Locate the cell with the specified text and output its [x, y] center coordinate. 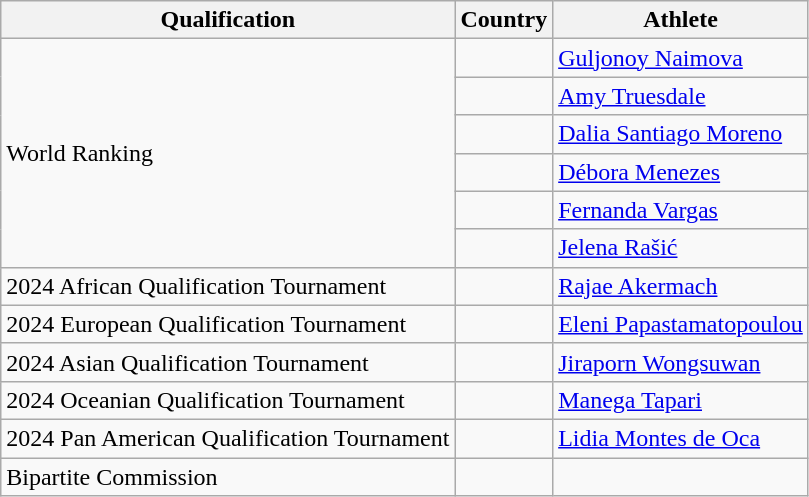
Dalia Santiago Moreno [681, 134]
Jiraporn Wongsuwan [681, 362]
Bipartite Commission [228, 477]
Jelena Rašić [681, 248]
Débora Menezes [681, 172]
2024 Pan American Qualification Tournament [228, 438]
2024 African Qualification Tournament [228, 286]
Qualification [228, 20]
2024 Asian Qualification Tournament [228, 362]
Manega Tapari [681, 400]
Guljonoy Naimova [681, 58]
World Ranking [228, 153]
Country [504, 20]
Lidia Montes de Oca [681, 438]
Athlete [681, 20]
Fernanda Vargas [681, 210]
Eleni Papastamatopoulou [681, 324]
Amy Truesdale [681, 96]
2024 Oceanian Qualification Tournament [228, 400]
2024 European Qualification Tournament [228, 324]
Rajae Akermach [681, 286]
